Detect which cell encompasses the target text, then output its [x, y] center coordinate. 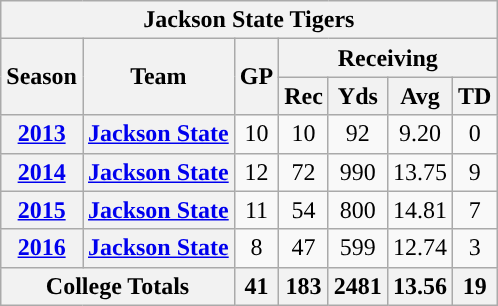
3 [474, 248]
8 [256, 248]
2013 [42, 134]
11 [256, 210]
54 [304, 210]
14.81 [420, 210]
12 [256, 172]
13.56 [420, 286]
800 [358, 210]
47 [304, 248]
9.20 [420, 134]
2015 [42, 210]
GP [256, 77]
990 [358, 172]
Yds [358, 96]
2481 [358, 286]
TD [474, 96]
2014 [42, 172]
2016 [42, 248]
92 [358, 134]
Jackson State Tigers [249, 20]
Rec [304, 96]
19 [474, 286]
72 [304, 172]
599 [358, 248]
Avg [420, 96]
12.74 [420, 248]
0 [474, 134]
7 [474, 210]
Receiving [388, 58]
9 [474, 172]
Team [158, 77]
College Totals [118, 286]
41 [256, 286]
Season [42, 77]
183 [304, 286]
13.75 [420, 172]
